Locate the cell with the specified text and output its [X, Y] center coordinate. 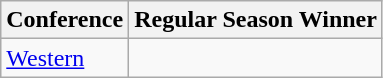
Regular Season Winner [256, 20]
Conference [65, 20]
Western [65, 58]
